Identify which cell holds the provided text, then report its [x, y] central coordinate. 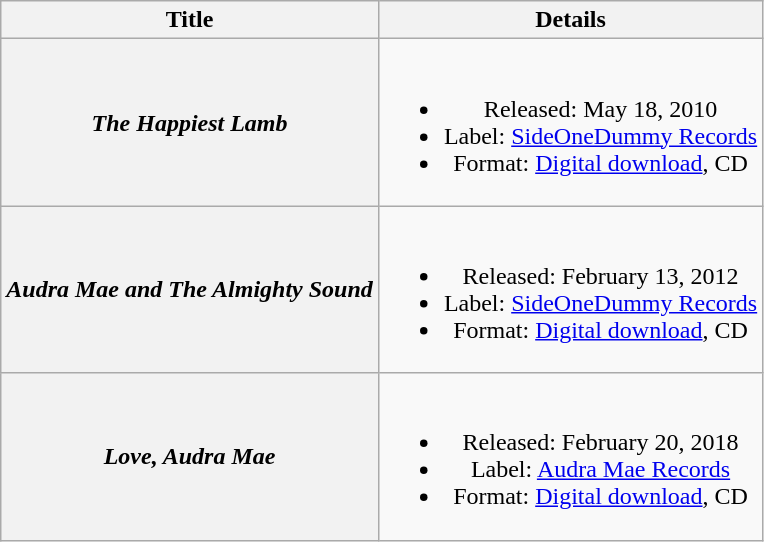
Released: February 20, 2018Label: Audra Mae RecordsFormat: Digital download, CD [570, 456]
The Happiest Lamb [190, 122]
Released: May 18, 2010Label: SideOneDummy RecordsFormat: Digital download, CD [570, 122]
Love, Audra Mae [190, 456]
Audra Mae and The Almighty Sound [190, 290]
Details [570, 20]
Released: February 13, 2012Label: SideOneDummy RecordsFormat: Digital download, CD [570, 290]
Title [190, 20]
